Locate the cell with the specified text and output its (X, Y) center coordinate. 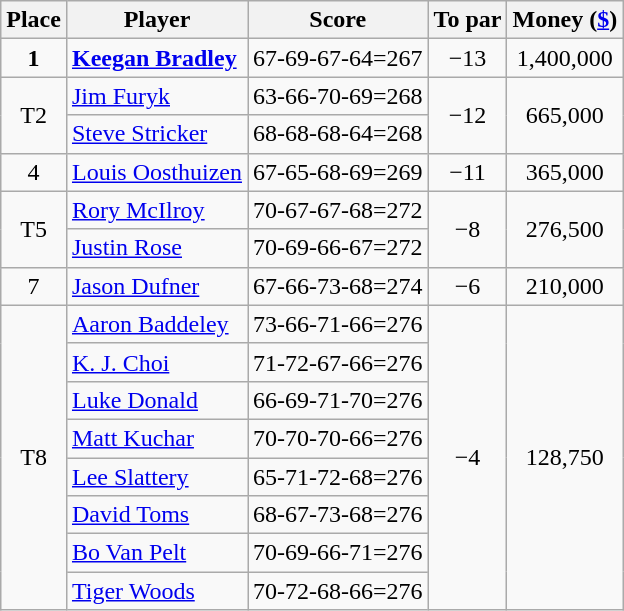
Aaron Baddeley (156, 324)
70-69-66-71=276 (338, 553)
276,500 (565, 229)
Jim Furyk (156, 96)
70-69-66-67=272 (338, 248)
Tiger Woods (156, 591)
70-70-70-66=276 (338, 438)
Keegan Bradley (156, 58)
66-69-71-70=276 (338, 400)
−13 (468, 58)
Lee Slattery (156, 477)
−11 (468, 172)
70-72-68-66=276 (338, 591)
To par (468, 20)
−8 (468, 229)
63-66-70-69=268 (338, 96)
Louis Oosthuizen (156, 172)
73-66-71-66=276 (338, 324)
Luke Donald (156, 400)
71-72-67-66=276 (338, 362)
Money ($) (565, 20)
T5 (34, 229)
−4 (468, 457)
128,750 (565, 457)
−6 (468, 286)
1 (34, 58)
68-68-68-64=268 (338, 134)
Score (338, 20)
Player (156, 20)
210,000 (565, 286)
7 (34, 286)
Steve Stricker (156, 134)
67-66-73-68=274 (338, 286)
T2 (34, 115)
68-67-73-68=276 (338, 515)
67-65-68-69=269 (338, 172)
Place (34, 20)
Matt Kuchar (156, 438)
−12 (468, 115)
Justin Rose (156, 248)
4 (34, 172)
365,000 (565, 172)
Rory McIlroy (156, 210)
1,400,000 (565, 58)
Bo Van Pelt (156, 553)
David Toms (156, 515)
K. J. Choi (156, 362)
67-69-67-64=267 (338, 58)
65-71-72-68=276 (338, 477)
665,000 (565, 115)
70-67-67-68=272 (338, 210)
Jason Dufner (156, 286)
T8 (34, 457)
